Find where the given text appears and provide that cell's center as [x, y] coordinate. 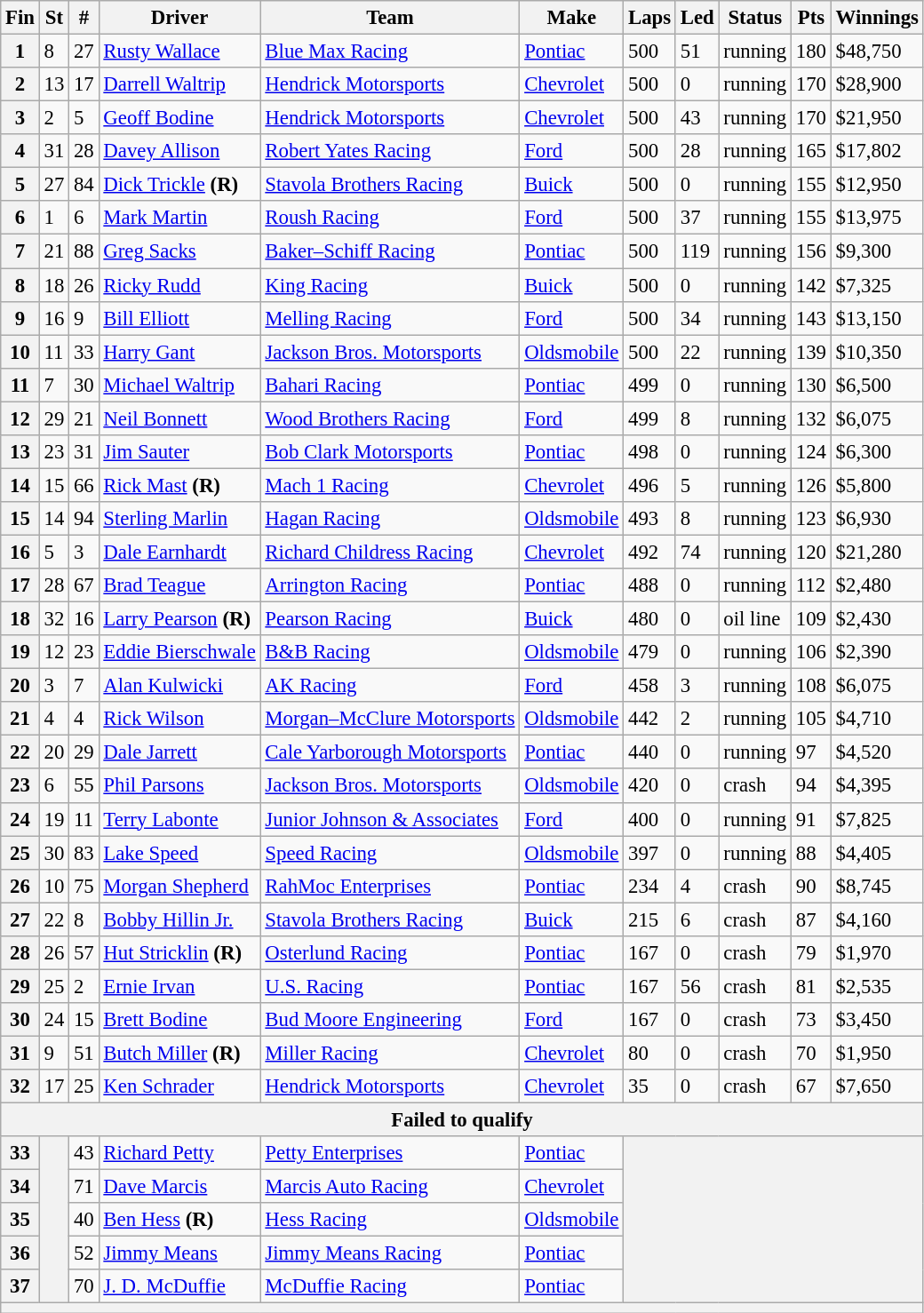
Marcis Auto Racing [390, 1187]
Lake Speed [179, 853]
Dave Marcis [179, 1187]
80 [650, 1053]
Ernie Irvan [179, 986]
Butch Miller (R) [179, 1053]
74 [697, 552]
Bahari Racing [390, 385]
Michael Waltrip [179, 385]
Davey Allison [179, 151]
$6,300 [877, 452]
488 [650, 585]
$5,800 [877, 485]
Jimmy Means Racing [390, 1253]
123 [812, 519]
55 [84, 786]
Brett Bodine [179, 1020]
105 [812, 719]
57 [84, 953]
Neil Bonnett [179, 418]
$7,825 [877, 819]
234 [650, 886]
90 [812, 886]
$8,745 [877, 886]
84 [84, 185]
Geoff Bodine [179, 118]
75 [84, 886]
U.S. Racing [390, 986]
$4,405 [877, 853]
$9,300 [877, 251]
Dale Jarrett [179, 752]
$3,450 [877, 1020]
Driver [179, 18]
400 [650, 819]
AK Racing [390, 686]
$4,160 [877, 919]
$4,395 [877, 786]
479 [650, 652]
Roush Racing [390, 218]
56 [697, 986]
Jimmy Means [179, 1253]
$12,950 [877, 185]
$7,325 [877, 285]
Greg Sacks [179, 251]
142 [812, 285]
Rick Wilson [179, 719]
Morgan Shepherd [179, 886]
Bill Elliott [179, 318]
143 [812, 318]
Richard Childress Racing [390, 552]
40 [84, 1220]
$2,430 [877, 619]
$6,930 [877, 519]
36 [20, 1253]
Terry Labonte [179, 819]
73 [812, 1020]
Melling Racing [390, 318]
King Racing [390, 285]
Miller Racing [390, 1053]
Dick Trickle (R) [179, 185]
493 [650, 519]
$13,975 [877, 218]
Phil Parsons [179, 786]
Bob Clark Motorsports [390, 452]
RahMoc Enterprises [390, 886]
Pearson Racing [390, 619]
397 [650, 853]
81 [812, 986]
156 [812, 251]
Ben Hess (R) [179, 1220]
Arrington Racing [390, 585]
66 [84, 485]
$1,950 [877, 1053]
McDuffie Racing [390, 1287]
$28,900 [877, 84]
215 [650, 919]
Blue Max Racing [390, 52]
$21,950 [877, 118]
Speed Racing [390, 853]
Ricky Rudd [179, 285]
Petty Enterprises [390, 1153]
83 [84, 853]
120 [812, 552]
Baker–Schiff Racing [390, 251]
$48,750 [877, 52]
97 [812, 752]
Cale Yarborough Motorsports [390, 752]
Morgan–McClure Motorsports [390, 719]
165 [812, 151]
420 [650, 786]
$6,500 [877, 385]
Pts [812, 18]
71 [84, 1187]
$4,710 [877, 719]
180 [812, 52]
$2,480 [877, 585]
130 [812, 385]
Laps [650, 18]
108 [812, 686]
Hut Stricklin (R) [179, 953]
440 [650, 752]
106 [812, 652]
124 [812, 452]
Brad Teague [179, 585]
79 [812, 953]
126 [812, 485]
109 [812, 619]
Wood Brothers Racing [390, 418]
119 [697, 251]
B&B Racing [390, 652]
Team [390, 18]
Failed to qualify [462, 1120]
458 [650, 686]
$2,390 [877, 652]
St [53, 18]
$10,350 [877, 352]
Larry Pearson (R) [179, 619]
Alan Kulwicki [179, 686]
$1,970 [877, 953]
91 [812, 819]
Richard Petty [179, 1153]
$21,280 [877, 552]
Mach 1 Racing [390, 485]
$17,802 [877, 151]
52 [84, 1253]
Dale Earnhardt [179, 552]
$4,520 [877, 752]
Winnings [877, 18]
132 [812, 418]
Mark Martin [179, 218]
Led [697, 18]
oil line [755, 619]
Bobby Hillin Jr. [179, 919]
498 [650, 452]
J. D. McDuffie [179, 1287]
Hess Racing [390, 1220]
$2,535 [877, 986]
Rusty Wallace [179, 52]
Jim Sauter [179, 452]
Status [755, 18]
Eddie Bierschwale [179, 652]
480 [650, 619]
Ken Schrader [179, 1086]
139 [812, 352]
Junior Johnson & Associates [390, 819]
87 [812, 919]
442 [650, 719]
Robert Yates Racing [390, 151]
Bud Moore Engineering [390, 1020]
Sterling Marlin [179, 519]
Darrell Waltrip [179, 84]
Rick Mast (R) [179, 485]
Make [572, 18]
Osterlund Racing [390, 953]
112 [812, 585]
Fin [20, 18]
$13,150 [877, 318]
$7,650 [877, 1086]
Harry Gant [179, 352]
496 [650, 485]
Hagan Racing [390, 519]
492 [650, 552]
# [84, 18]
